Locate the cell with the specified text and output its (X, Y) center coordinate. 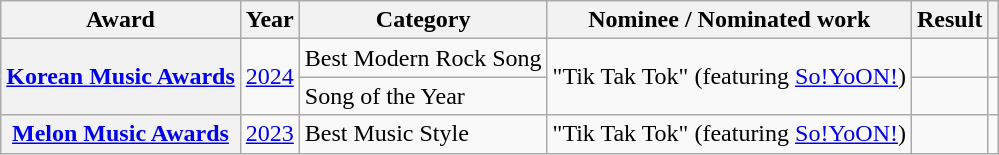
Korean Music Awards (121, 77)
Melon Music Awards (121, 134)
Song of the Year (423, 96)
Award (121, 20)
Result (950, 20)
Best Modern Rock Song (423, 58)
2023 (270, 134)
2024 (270, 77)
Nominee / Nominated work (729, 20)
Category (423, 20)
Year (270, 20)
Best Music Style (423, 134)
